Output the (x, y) coordinate of the center of the cell containing the given text.  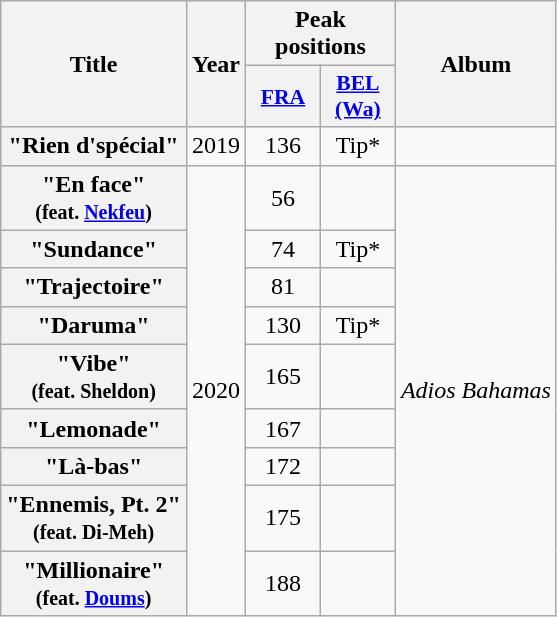
"Vibe" (feat. Sheldon) (94, 376)
"Daruma" (94, 325)
167 (284, 428)
Peak positions (321, 34)
"Là-bas" (94, 466)
Title (94, 64)
"Sundance" (94, 249)
"Lemonade" (94, 428)
2020 (216, 390)
Adios Bahamas (476, 390)
172 (284, 466)
Year (216, 64)
81 (284, 287)
2019 (216, 146)
BEL (Wa) (358, 96)
136 (284, 146)
"Ennemis, Pt. 2" (feat. Di-Meh) (94, 518)
130 (284, 325)
74 (284, 249)
188 (284, 582)
165 (284, 376)
"Rien d'spécial" (94, 146)
175 (284, 518)
"En face" (feat. Nekfeu) (94, 198)
FRA (284, 96)
"Trajectoire" (94, 287)
Album (476, 64)
56 (284, 198)
"Millionaire" (feat. Doums) (94, 582)
